Pinpoint the cell where the given text exists, returning its [x, y] midpoint coordinate. 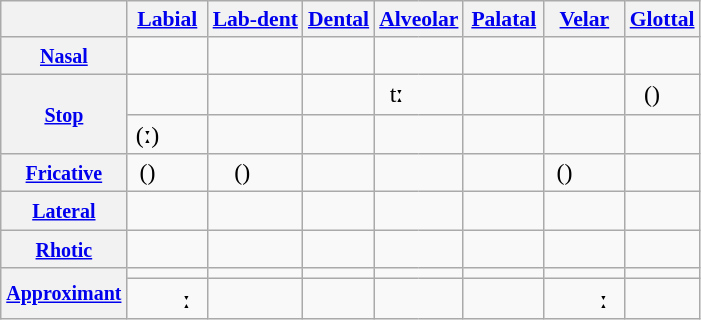
Fricative [64, 173]
Dental [338, 19]
tː [396, 94]
Rhotic [64, 249]
Lab-dent [256, 19]
Alveolar [418, 19]
Glottal [662, 19]
Nasal [64, 55]
Stop [64, 114]
Palatal [504, 19]
(ː) [147, 134]
Approximant [64, 294]
Lateral [64, 211]
Velar [584, 19]
Labial [168, 19]
